Output the [X, Y] coordinate of the center of the cell containing the given text.  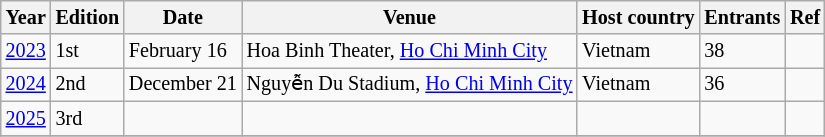
2023 [26, 52]
1st [88, 52]
2025 [26, 119]
Host country [638, 18]
Edition [88, 18]
38 [742, 52]
2024 [26, 85]
2nd [88, 85]
Nguyễn Du Stadium, Ho Chi Minh City [410, 85]
Venue [410, 18]
Hoa Binh Theater, Ho Chi Minh City [410, 52]
3rd [88, 119]
Year [26, 18]
Date [183, 18]
Entrants [742, 18]
December 21 [183, 85]
February 16 [183, 52]
36 [742, 85]
Ref [805, 18]
